For the text-containing cell, return its midpoint in [x, y] coordinate format. 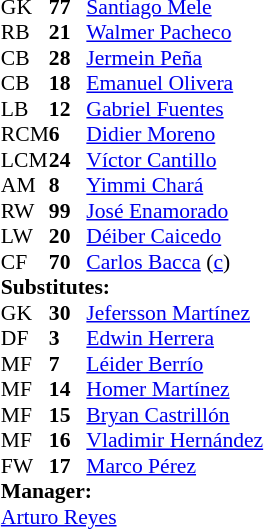
Jefersson Martínez [174, 313]
CF [25, 262]
12 [68, 109]
LB [25, 109]
17 [68, 466]
LW [25, 237]
Edwin Herrera [174, 339]
70 [68, 262]
6 [68, 135]
José Enamorado [174, 211]
8 [68, 185]
21 [68, 33]
Carlos Bacca (c) [174, 262]
Yimmi Chará [174, 185]
20 [68, 237]
RB [25, 33]
Marco Pérez [174, 466]
FW [25, 466]
14 [68, 389]
DF [25, 339]
18 [68, 83]
LCM [25, 160]
15 [68, 415]
Substitutes: [132, 287]
Bryan Castrillón [174, 415]
AM [25, 185]
30 [68, 313]
Léider Berrío [174, 364]
99 [68, 211]
Déiber Caicedo [174, 237]
3 [68, 339]
RW [25, 211]
RCM [25, 135]
GK [25, 313]
Gabriel Fuentes [174, 109]
Walmer Pacheco [174, 33]
24 [68, 160]
Emanuel Olivera [174, 83]
28 [68, 58]
7 [68, 364]
Didier Moreno [174, 135]
Homer Martínez [174, 389]
Vladimir Hernández [174, 441]
16 [68, 441]
Víctor Cantillo [174, 160]
Jermein Peña [174, 58]
Manager: [132, 491]
